Scan for the cell matching the given text and deliver its (x, y) coordinate at center. 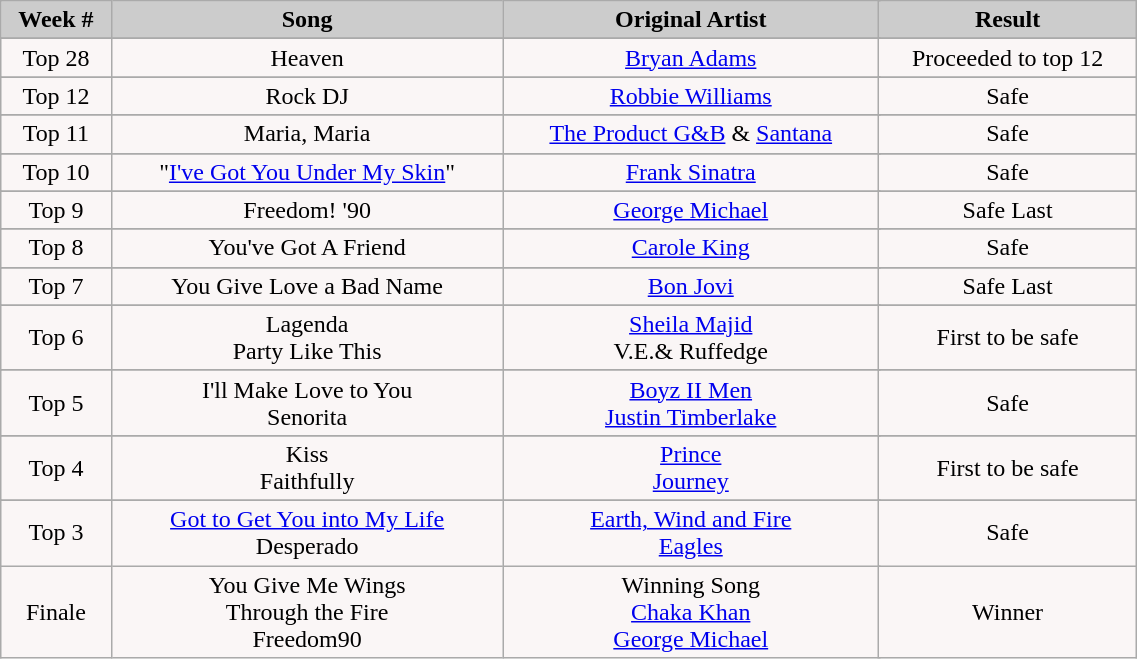
Maria, Maria (307, 134)
Freedom! '90 (307, 210)
Top 8 (56, 248)
I'll Make Love to YouSenorita (307, 402)
Sheila MajidV.E.& Ruffedge (690, 338)
Week # (56, 20)
Frank Sinatra (690, 172)
Top 7 (56, 286)
Top 3 (56, 532)
PrinceJourney (690, 468)
KissFaithfully (307, 468)
You Give Me WingsThrough the FireFreedom90 (307, 612)
Proceeded to top 12 (1008, 58)
Carole King (690, 248)
Winning SongChaka KhanGeorge Michael (690, 612)
You've Got A Friend (307, 248)
Original Artist (690, 20)
You Give Love a Bad Name (307, 286)
Top 4 (56, 468)
Top 11 (56, 134)
Top 6 (56, 338)
Bon Jovi (690, 286)
Top 10 (56, 172)
Result (1008, 20)
The Product G&B & Santana (690, 134)
Top 9 (56, 210)
Boyz II MenJustin Timberlake (690, 402)
Top 28 (56, 58)
Top 12 (56, 96)
"I've Got You Under My Skin" (307, 172)
Earth, Wind and FireEagles (690, 532)
George Michael (690, 210)
Bryan Adams (690, 58)
LagendaParty Like This (307, 338)
Got to Get You into My LifeDesperado (307, 532)
Robbie Williams (690, 96)
Rock DJ (307, 96)
Song (307, 20)
Top 5 (56, 402)
Winner (1008, 612)
Heaven (307, 58)
Finale (56, 612)
